Extract the [X, Y] coordinate from the center of the cell holding the provided text.  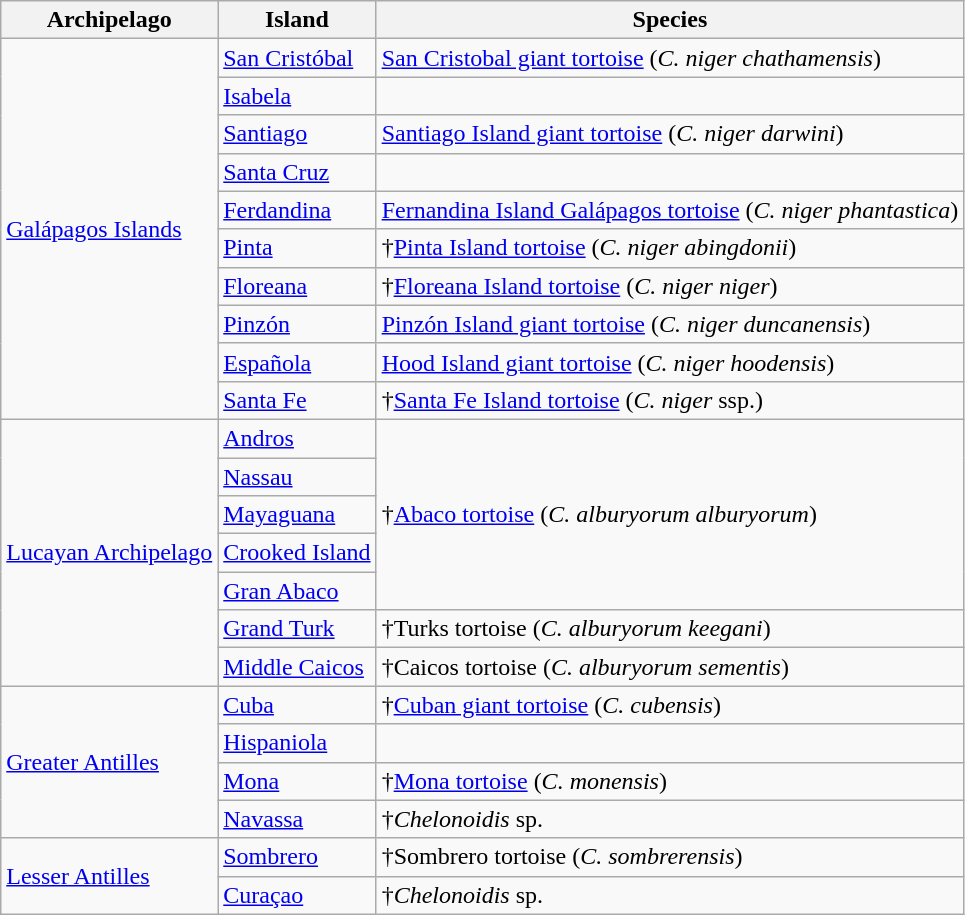
Hood Island giant tortoise (C. niger hoodensis) [670, 362]
San Cristóbal [297, 58]
†Cuban giant tortoise (C. cubensis) [670, 705]
†Sombrero tortoise (C. sombrerensis) [670, 857]
Andros [297, 438]
Isabela [297, 96]
Lesser Antilles [110, 876]
Pinzón Island giant tortoise (C. niger duncanensis) [670, 324]
Galápagos Islands [110, 230]
Hispaniola [297, 743]
Lucayan Archipelago [110, 552]
†Caicos tortoise (C. alburyorum sementis) [670, 667]
Middle Caicos [297, 667]
Pinzón [297, 324]
Mayaguana [297, 515]
Gran Abaco [297, 591]
Navassa [297, 819]
Santiago Island giant tortoise (C. niger darwini) [670, 134]
Island [297, 20]
Santiago [297, 134]
†Mona tortoise (C. monensis) [670, 781]
†Abaco tortoise (C. alburyorum alburyorum) [670, 514]
Santa Fe [297, 400]
Crooked Island [297, 553]
Mona [297, 781]
Greater Antilles [110, 762]
†Turks tortoise (C. alburyorum keegani) [670, 629]
Nassau [297, 477]
†Floreana Island tortoise (C. niger niger) [670, 286]
Fernandina Island Galápagos tortoise (C. niger phantastica) [670, 210]
Curaçao [297, 895]
Sombrero [297, 857]
Archipelago [110, 20]
†Pinta Island tortoise (C. niger abingdonii) [670, 248]
Pinta [297, 248]
†Santa Fe Island tortoise (C. niger ssp.) [670, 400]
Española [297, 362]
San Cristobal giant tortoise (C. niger chathamensis) [670, 58]
Ferdandina [297, 210]
Cuba [297, 705]
Santa Cruz [297, 172]
Floreana [297, 286]
Grand Turk [297, 629]
Species [670, 20]
